Locate the cell with the specified text and output its [X, Y] center coordinate. 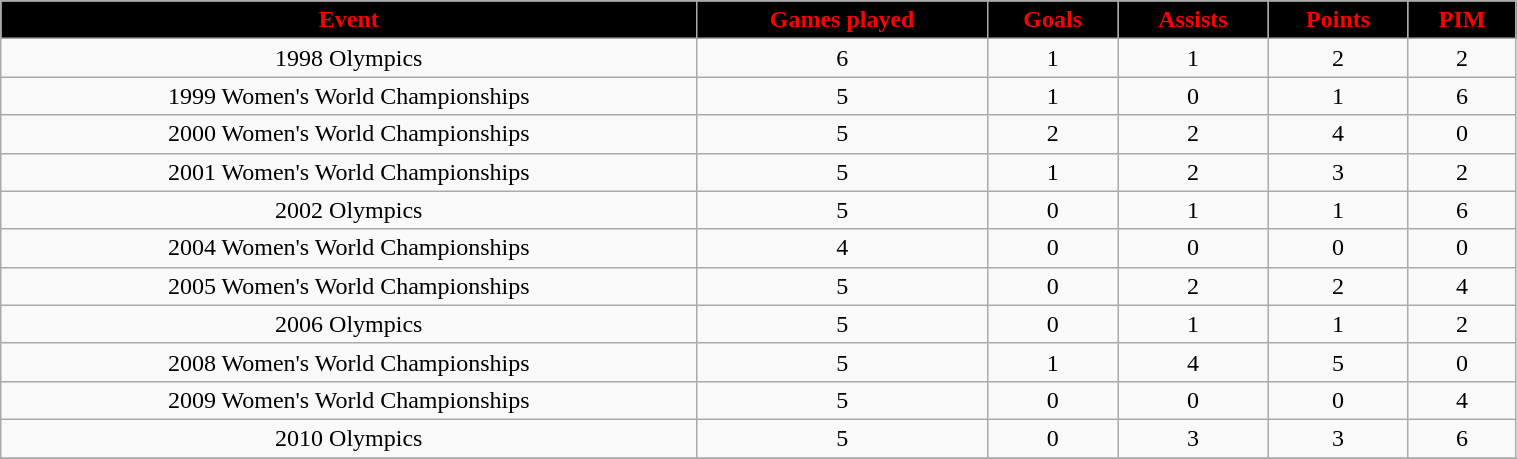
2010 Olympics [349, 438]
2001 Women's World Championships [349, 172]
Points [1338, 20]
2002 Olympics [349, 210]
2000 Women's World Championships [349, 134]
2008 Women's World Championships [349, 362]
2006 Olympics [349, 324]
2004 Women's World Championships [349, 248]
PIM [1462, 20]
1998 Olympics [349, 58]
Goals [1053, 20]
1999 Women's World Championships [349, 96]
2009 Women's World Championships [349, 400]
Assists [1193, 20]
Games played [842, 20]
2005 Women's World Championships [349, 286]
Event [349, 20]
